Find where the given text appears and provide that cell's center as [x, y] coordinate. 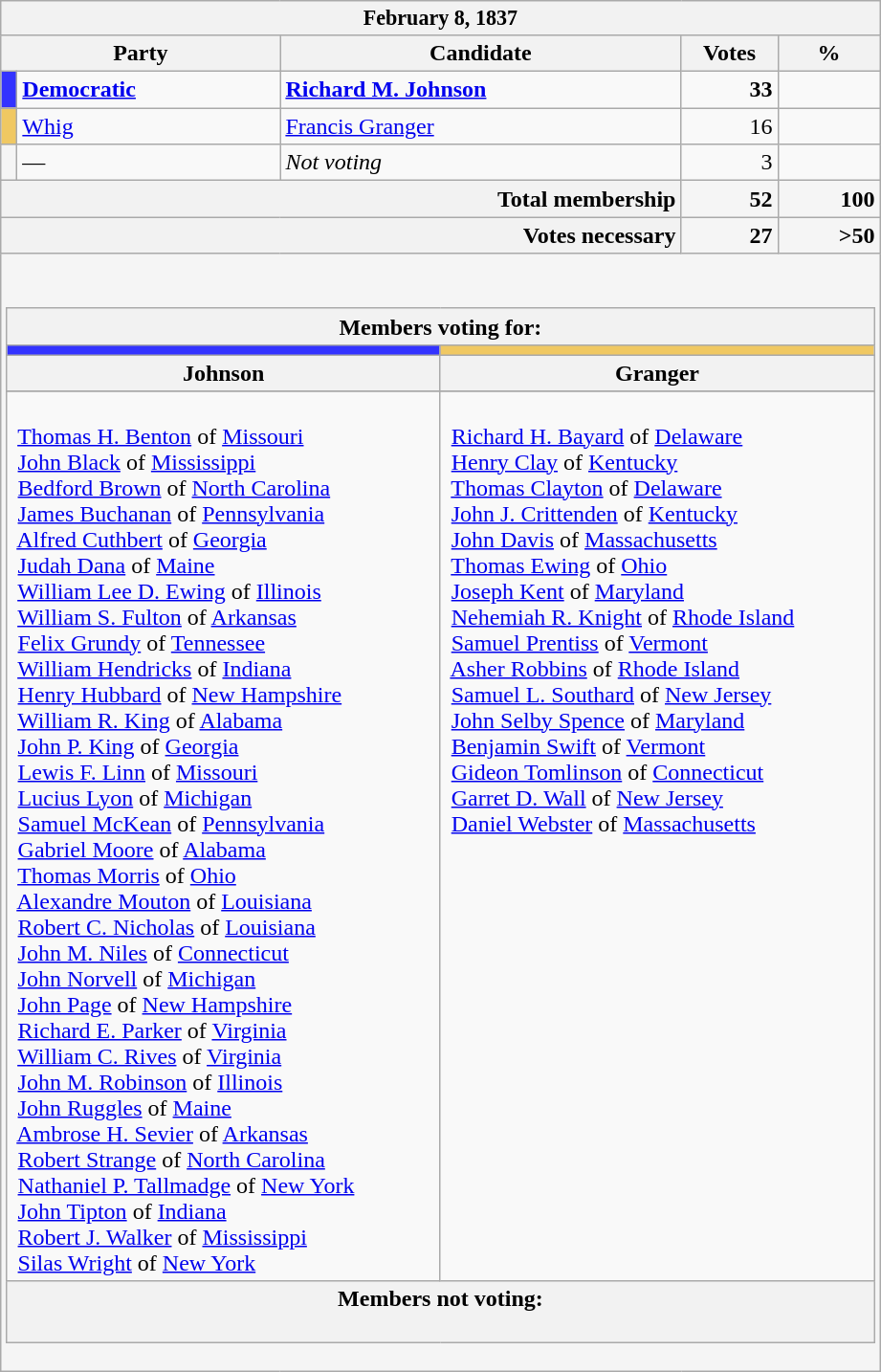
Richard M. Johnson [480, 90]
Votes necessary [341, 235]
Total membership [341, 199]
Francis Granger [480, 126]
Members not voting: [440, 1311]
100 [828, 199]
Democratic [149, 90]
Johnson [224, 373]
Members voting for: [440, 326]
Party [141, 54]
Granger [657, 373]
Candidate [480, 54]
Whig [149, 126]
— [149, 163]
>50 [828, 235]
February 8, 1837 [440, 18]
16 [729, 126]
33 [729, 90]
Not voting [480, 163]
% [828, 54]
3 [729, 163]
27 [729, 235]
Votes [729, 54]
52 [729, 199]
